Capture the cell that displays the provided text and extract its [X, Y] central coordinate. 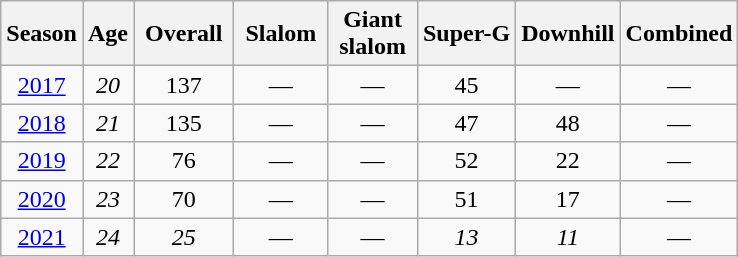
Season [42, 34]
21 [108, 123]
23 [108, 199]
Super-G [466, 34]
48 [568, 123]
135 [184, 123]
13 [466, 237]
20 [108, 85]
25 [184, 237]
Overall [184, 34]
Age [108, 34]
24 [108, 237]
2021 [42, 237]
51 [466, 199]
45 [466, 85]
70 [184, 199]
2019 [42, 161]
Downhill [568, 34]
52 [466, 161]
Giant slalom [373, 34]
2020 [42, 199]
Slalom [281, 34]
137 [184, 85]
17 [568, 199]
47 [466, 123]
2017 [42, 85]
2018 [42, 123]
76 [184, 161]
11 [568, 237]
Combined [679, 34]
